Identify which cell holds the provided text, then report its (X, Y) central coordinate. 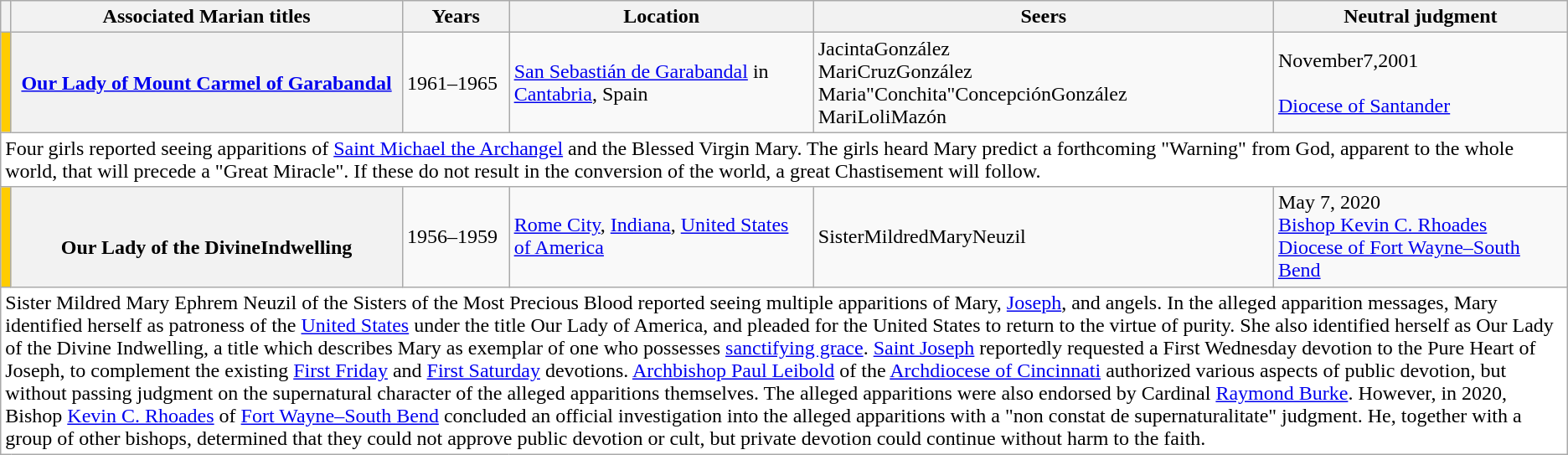
Associated Marian titles (207, 17)
Seers (1044, 17)
Our Lady of Mount Carmel of Garabandal (207, 82)
1961–1965 (456, 82)
SisterMildredMaryNeuzil (1044, 236)
Our Lady of the DivineIndwelling (207, 236)
JacintaGonzálezMariCruzGonzálezMaria"Conchita"ConcepciónGonzálezMariLoliMazón (1044, 82)
Years (456, 17)
Neutral judgment (1421, 17)
May 7, 2020Bishop Kevin C. RhoadesDiocese of Fort Wayne–South Bend (1421, 236)
Rome City, Indiana, United States of America (662, 236)
1956–1959 (456, 236)
San Sebastián de Garabandal in Cantabria, Spain (662, 82)
November7,2001Diocese of Santander (1421, 82)
Location (662, 17)
